Provide the [x, y] coordinate of the cell's center where the given text is located.  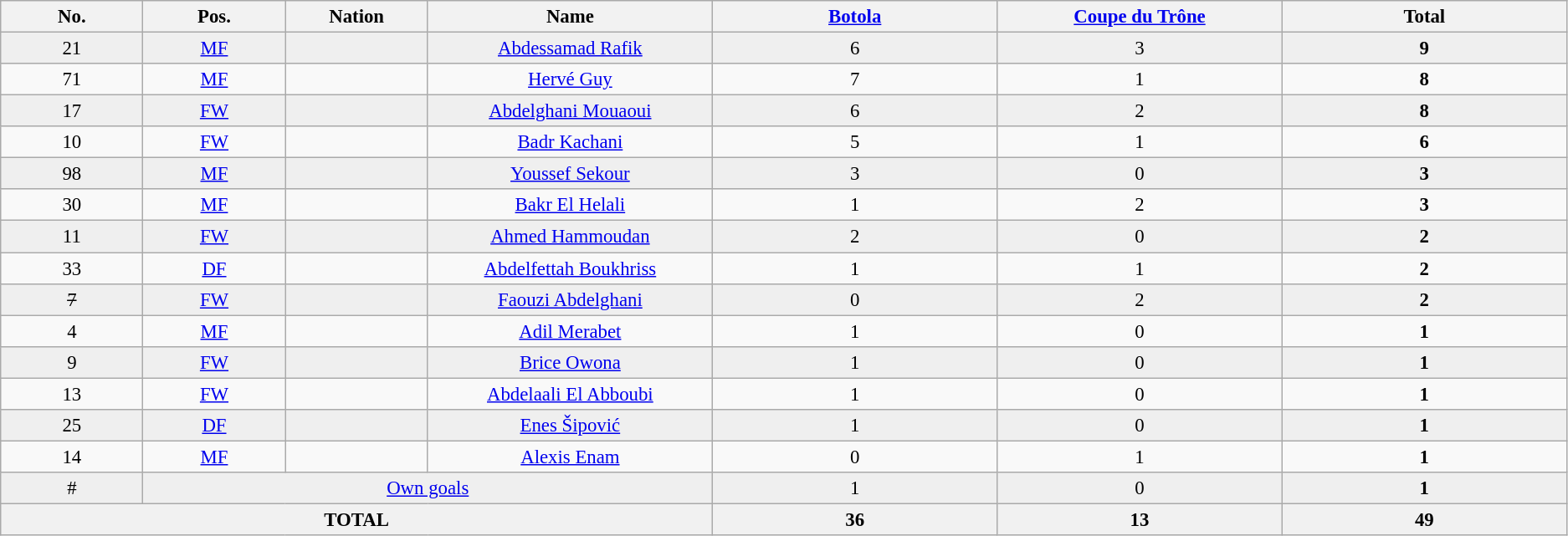
17 [72, 111]
Abdelghani Mouaoui [570, 111]
Coupe du Trône [1140, 17]
33 [72, 268]
4 [72, 331]
49 [1424, 519]
Bakr El Helali [570, 205]
Badr Kachani [570, 142]
71 [72, 79]
36 [855, 519]
14 [72, 457]
Hervé Guy [570, 79]
Abdessamad Rafik [570, 48]
Ahmed Hammoudan [570, 237]
11 [72, 237]
10 [72, 142]
5 [855, 142]
Name [570, 17]
Adil Merabet [570, 331]
Total [1424, 17]
Abdelaali El Abboubi [570, 394]
98 [72, 174]
21 [72, 48]
Botola [855, 17]
Pos. [214, 17]
Nation [356, 17]
Alexis Enam [570, 457]
Brice Owona [570, 362]
Faouzi Abdelghani [570, 299]
# [72, 488]
TOTAL [356, 519]
Own goals [428, 488]
30 [72, 205]
Abdelfettah Boukhriss [570, 268]
No. [72, 17]
Enes Šipović [570, 426]
Youssef Sekour [570, 174]
25 [72, 426]
